Capture the cell that displays the provided text and extract its [x, y] central coordinate. 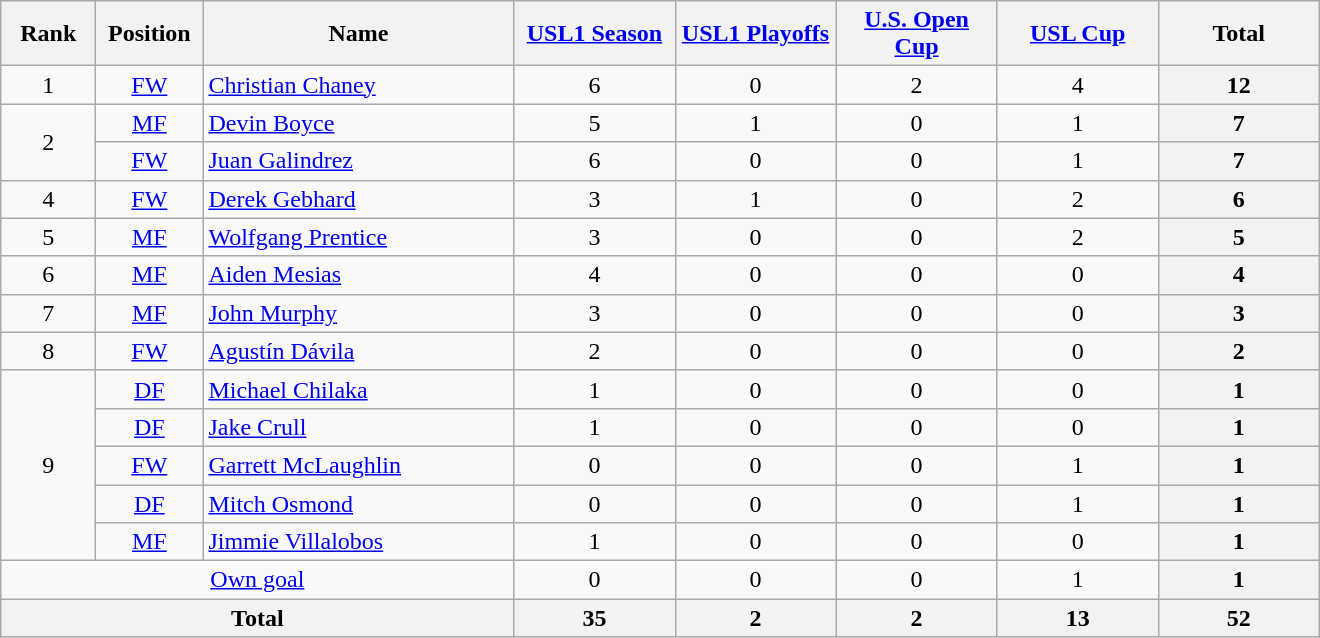
12 [1238, 85]
USL Cup [1078, 34]
Wolfgang Prentice [358, 237]
35 [594, 618]
John Murphy [358, 313]
Own goal [258, 580]
USL1 Playoffs [756, 34]
Juan Galindrez [358, 161]
9 [48, 465]
Christian Chaney [358, 85]
Devin Boyce [358, 123]
Garrett McLaughlin [358, 465]
Agustín Dávila [358, 351]
USL1 Season [594, 34]
Name [358, 34]
U.S. Open Cup [916, 34]
Mitch Osmond [358, 503]
52 [1238, 618]
Jake Crull [358, 427]
Michael Chilaka [358, 389]
Aiden Mesias [358, 275]
8 [48, 351]
Rank [48, 34]
Jimmie Villalobos [358, 542]
13 [1078, 618]
Position [150, 34]
Derek Gebhard [358, 199]
